Output the (x, y) coordinate of the center of the cell containing the given text.  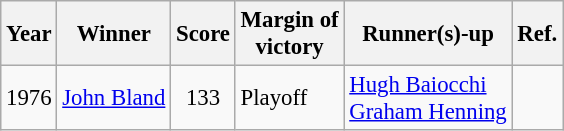
1976 (29, 98)
Score (204, 34)
Playoff (290, 98)
Hugh Baiocchi Graham Henning (428, 98)
133 (204, 98)
Ref. (537, 34)
Runner(s)-up (428, 34)
Year (29, 34)
Margin ofvictory (290, 34)
John Bland (114, 98)
Winner (114, 34)
